Determine the [x, y] coordinate at the center of the cell enclosing the given text.  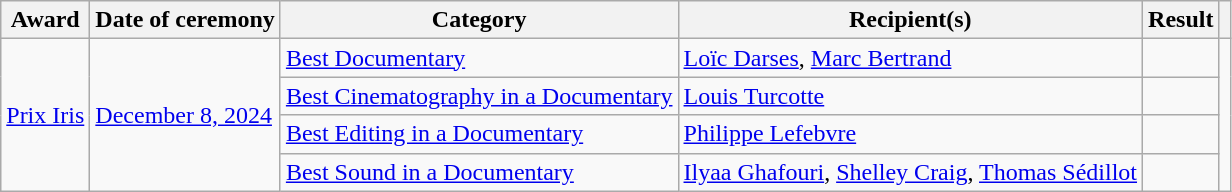
Loïc Darses, Marc Bertrand [910, 58]
Louis Turcotte [910, 96]
Philippe Lefebvre [910, 134]
Recipient(s) [910, 20]
Best Cinematography in a Documentary [479, 96]
Prix Iris [46, 115]
Best Editing in a Documentary [479, 134]
Result [1181, 20]
Best Documentary [479, 58]
Date of ceremony [186, 20]
Category [479, 20]
December 8, 2024 [186, 115]
Award [46, 20]
Ilyaa Ghafouri, Shelley Craig, Thomas Sédillot [910, 172]
Best Sound in a Documentary [479, 172]
